Locate the cell with the specified text and output its (x, y) center coordinate. 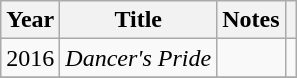
Year (30, 20)
Dancer's Pride (138, 58)
2016 (30, 58)
Notes (251, 20)
Title (138, 20)
